Return (x, y) of the center of cell containing provided text 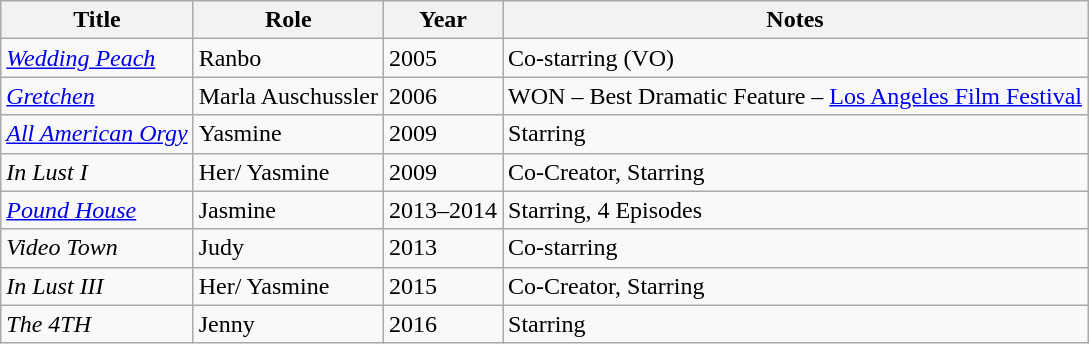
Title (97, 20)
Starring, 4 Episodes (796, 210)
Video Town (97, 248)
Pound House (97, 210)
Yasmine (288, 134)
Co-starring (796, 248)
Ranbo (288, 58)
In Lust I (97, 172)
Co-starring (VO) (796, 58)
In Lust III (97, 286)
2015 (442, 286)
Jenny (288, 324)
Notes (796, 20)
Year (442, 20)
2005 (442, 58)
Gretchen (97, 96)
WON – Best Dramatic Feature – Los Angeles Film Festival (796, 96)
Role (288, 20)
Jasmine (288, 210)
The 4TH (97, 324)
2006 (442, 96)
2016 (442, 324)
Marla Auschussler (288, 96)
2013 (442, 248)
Judy (288, 248)
Wedding Peach (97, 58)
All American Orgy (97, 134)
2013–2014 (442, 210)
